Scan for the cell matching the given text and deliver its (X, Y) coordinate at center. 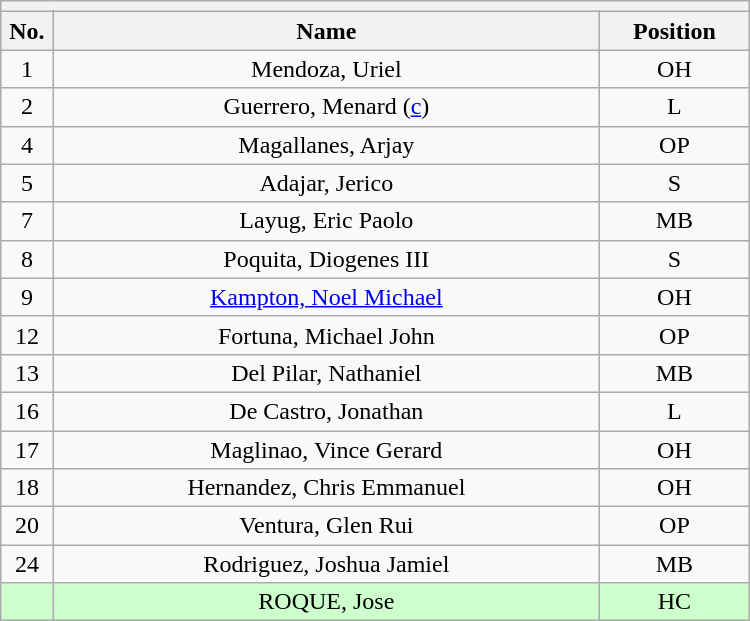
1 (27, 69)
5 (27, 183)
24 (27, 564)
De Castro, Jonathan (326, 411)
Ventura, Glen Rui (326, 526)
Name (326, 31)
4 (27, 145)
8 (27, 259)
Magallanes, Arjay (326, 145)
17 (27, 449)
7 (27, 221)
2 (27, 107)
Layug, Eric Paolo (326, 221)
13 (27, 373)
12 (27, 335)
20 (27, 526)
Adajar, Jerico (326, 183)
Poquita, Diogenes III (326, 259)
Guerrero, Menard (c) (326, 107)
HC (675, 602)
Hernandez, Chris Emmanuel (326, 488)
9 (27, 297)
Rodriguez, Joshua Jamiel (326, 564)
16 (27, 411)
Del Pilar, Nathaniel (326, 373)
ROQUE, Jose (326, 602)
Fortuna, Michael John (326, 335)
No. (27, 31)
Position (675, 31)
Mendoza, Uriel (326, 69)
Maglinao, Vince Gerard (326, 449)
18 (27, 488)
Kampton, Noel Michael (326, 297)
